Return the (x, y) coordinate for the center point of the cell that contains the specified text.  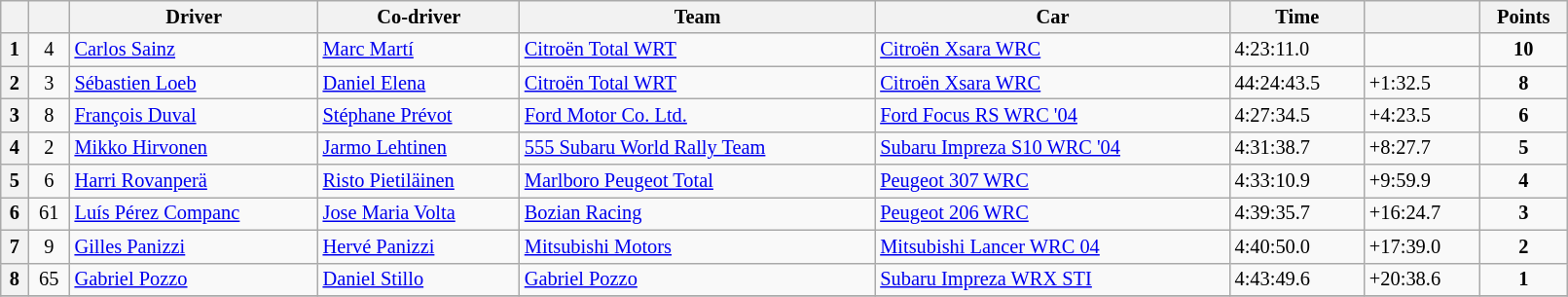
4:33:10.9 (1297, 181)
Mikko Hirvonen (195, 148)
10 (1524, 50)
Luís Pérez Companc (195, 213)
+20:38.6 (1422, 279)
Co-driver (419, 17)
Gilles Panizzi (195, 246)
Ford Focus RS WRC '04 (1052, 115)
Peugeot 206 WRC (1052, 213)
4:31:38.7 (1297, 148)
Stéphane Prévot (419, 115)
Marlboro Peugeot Total (697, 181)
Mitsubishi Motors (697, 246)
Driver (195, 17)
44:24:43.5 (1297, 83)
Jose Maria Volta (419, 213)
Subaru Impreza S10 WRC '04 (1052, 148)
+4:23.5 (1422, 115)
4:40:50.0 (1297, 246)
555 Subaru World Rally Team (697, 148)
Carlos Sainz (195, 50)
7 (15, 246)
Peugeot 307 WRC (1052, 181)
Subaru Impreza WRX STI (1052, 279)
4:43:49.6 (1297, 279)
Ford Motor Co. Ltd. (697, 115)
François Duval (195, 115)
Jarmo Lehtinen (419, 148)
9 (49, 246)
+9:59.9 (1422, 181)
+16:24.7 (1422, 213)
Marc Martí (419, 50)
Car (1052, 17)
Daniel Elena (419, 83)
Risto Pietiläinen (419, 181)
Bozian Racing (697, 213)
65 (49, 279)
+17:39.0 (1422, 246)
Harri Rovanperä (195, 181)
Daniel Stillo (419, 279)
4:39:35.7 (1297, 213)
Mitsubishi Lancer WRC 04 (1052, 246)
61 (49, 213)
Points (1524, 17)
4:23:11.0 (1297, 50)
+8:27.7 (1422, 148)
Team (697, 17)
+1:32.5 (1422, 83)
Sébastien Loeb (195, 83)
Time (1297, 17)
4:27:34.5 (1297, 115)
Hervé Panizzi (419, 246)
